Capture the cell that displays the provided text and extract its (x, y) central coordinate. 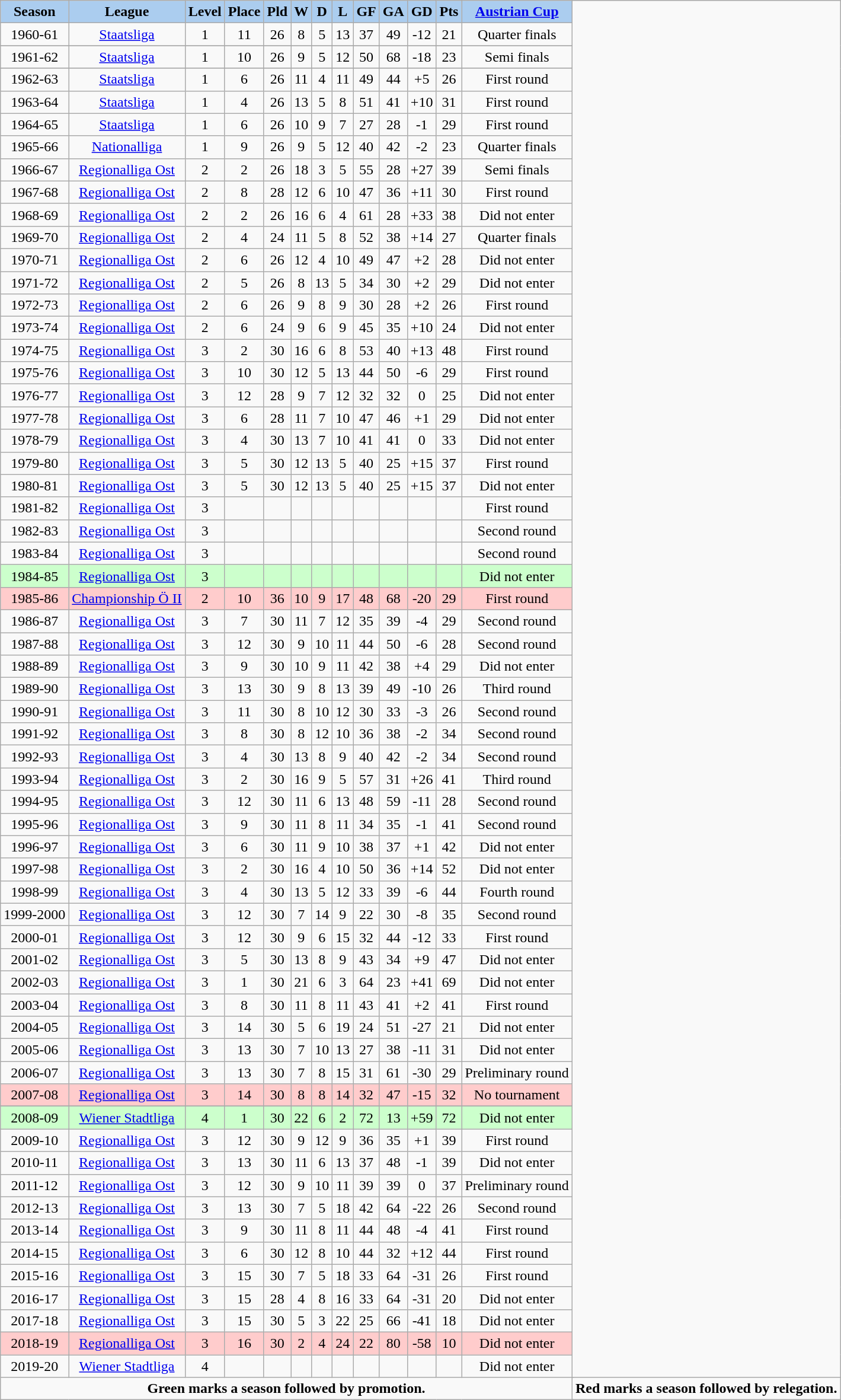
Championship Ö II (127, 598)
1966-67 (34, 170)
1985-86 (34, 598)
2014-15 (34, 1253)
1968-69 (34, 215)
+59 (422, 1118)
17 (343, 598)
Fourth round (517, 892)
2019-20 (34, 1366)
1991-92 (34, 734)
1981-82 (34, 508)
1987-88 (34, 643)
2007-08 (34, 1095)
GA (394, 12)
+5 (422, 79)
1977-78 (34, 418)
69 (449, 982)
1979-80 (34, 463)
L (343, 12)
Red marks a season followed by relegation. (706, 1389)
66 (394, 1321)
Season (34, 12)
1996-97 (34, 847)
1964-65 (34, 125)
1972-73 (34, 305)
1988-89 (34, 666)
Nationalliga (127, 147)
1993-94 (34, 779)
1975-76 (34, 373)
45 (366, 328)
Place (244, 12)
1965-66 (34, 147)
GF (366, 12)
55 (366, 170)
2012-13 (34, 1208)
-15 (422, 1095)
+13 (422, 350)
1998-99 (34, 892)
1986-87 (34, 621)
2016-17 (34, 1298)
-30 (422, 1073)
W (301, 12)
2001-02 (34, 959)
+27 (422, 170)
1995-96 (34, 824)
1980-81 (34, 486)
Austrian Cup (517, 12)
+33 (422, 215)
1960-61 (34, 34)
2010-11 (34, 1163)
59 (394, 802)
1999-2000 (34, 914)
1978-79 (34, 441)
80 (394, 1343)
1969-70 (34, 237)
+9 (422, 959)
57 (366, 779)
1990-91 (34, 712)
Pts (449, 12)
1982-83 (34, 531)
-22 (422, 1208)
1974-75 (34, 350)
2002-03 (34, 982)
1992-93 (34, 757)
1994-95 (34, 802)
1973-74 (34, 328)
+26 (422, 779)
2013-14 (34, 1230)
1976-77 (34, 396)
Green marks a season followed by promotion. (287, 1389)
-58 (422, 1343)
2008-09 (34, 1118)
1984-85 (34, 576)
2004-05 (34, 1028)
2000-01 (34, 937)
1967-68 (34, 192)
-18 (422, 57)
20 (449, 1298)
1963-64 (34, 102)
-27 (422, 1028)
No tournament (517, 1095)
+11 (422, 192)
League (127, 12)
-8 (422, 914)
53 (366, 350)
2005-06 (34, 1050)
2009-10 (34, 1140)
2011-12 (34, 1185)
2003-04 (34, 1005)
+12 (422, 1253)
1961-62 (34, 57)
2006-07 (34, 1073)
1997-98 (34, 869)
-3 (422, 712)
2015-16 (34, 1275)
2018-19 (34, 1343)
1970-71 (34, 260)
+4 (422, 666)
-41 (422, 1321)
-10 (422, 689)
D (322, 12)
19 (343, 1028)
46 (394, 418)
GD (422, 12)
-20 (422, 598)
+41 (422, 982)
2017-18 (34, 1321)
1971-72 (34, 283)
1989-90 (34, 689)
1983-84 (34, 553)
Level (205, 12)
1962-63 (34, 79)
Pld (277, 12)
